Search for the cell housing the specified text and yield its (X, Y) center coordinate. 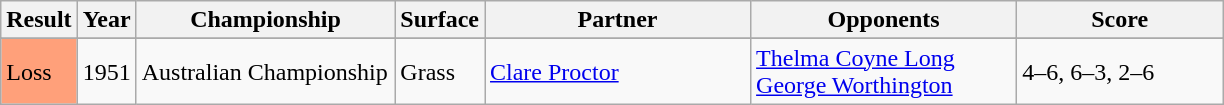
Partner (617, 20)
Year (106, 20)
Loss (39, 72)
Opponents (884, 20)
Result (39, 20)
Championship (266, 20)
Thelma Coyne Long George Worthington (884, 72)
Clare Proctor (617, 72)
Surface (440, 20)
1951 (106, 72)
Grass (440, 72)
Score (1120, 20)
4–6, 6–3, 2–6 (1120, 72)
Australian Championship (266, 72)
